Determine the (X, Y) coordinate at the center of the cell enclosing the given text.  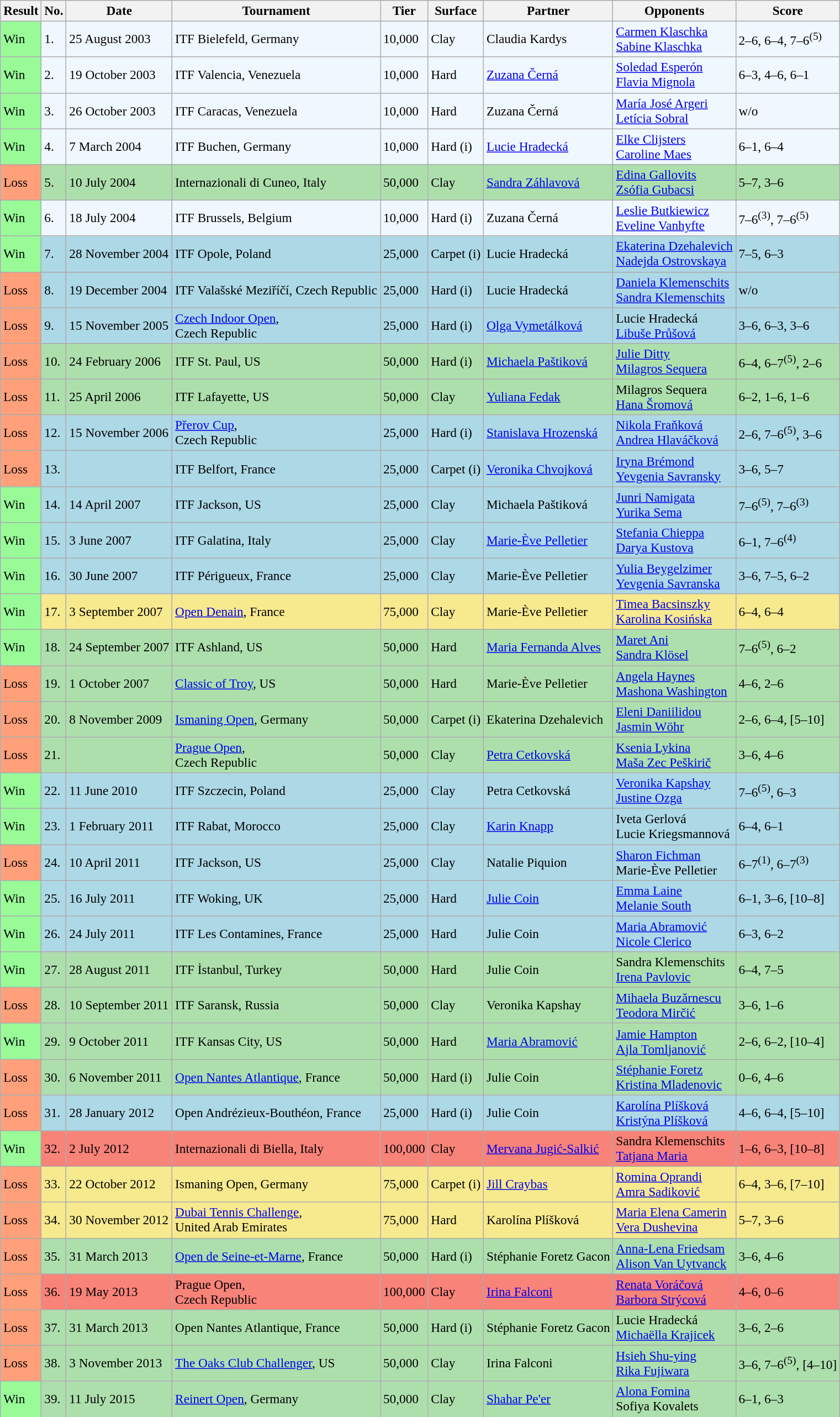
Ekaterina Dzehalevich Nadejda Ostrovskaya (674, 254)
Date (119, 10)
24 September 2007 (119, 647)
11. (54, 397)
ITF Buchen, Germany (276, 146)
ITF Périgueux, France (276, 576)
Elke Clijsters Caroline Maes (674, 146)
15 November 2006 (119, 433)
21. (54, 755)
ITF Opole, Poland (276, 254)
Olga Vymetálková (548, 325)
3–6, 5–7 (788, 468)
Emma Laine Melanie South (674, 898)
24 July 2011 (119, 934)
Veronika Kapshay (548, 1005)
Iveta Gerlová Lucie Kriegsmannová (674, 826)
ITF Woking, UK (276, 898)
1–6, 6–3, [10–8] (788, 1148)
28 January 2012 (119, 1113)
Claudia Kardys (548, 39)
No. (54, 10)
Jamie Hampton Ajla Tomljanović (674, 1041)
Hsieh Shu-ying Rika Fujiwara (674, 1363)
Sandra Klemenschits Irena Pavlovic (674, 969)
16 July 2011 (119, 898)
22. (54, 790)
8 November 2009 (119, 719)
Partner (548, 10)
6–1, 6–3 (788, 1399)
ITF Les Contamines, France (276, 934)
3–6, 7–6(5), [4–10] (788, 1363)
Přerov Cup, Czech Republic (276, 433)
30 November 2012 (119, 1220)
11 July 2015 (119, 1399)
Internazionali di Cuneo, Italy (276, 182)
7–6(5), 6–3 (788, 790)
Mervana Jugić-Salkić (548, 1148)
ITF Szczecin, Poland (276, 790)
ITF Brussels, Belgium (276, 218)
38. (54, 1363)
The Oaks Club Challenger, US (276, 1363)
10. (54, 361)
Milagros Sequera Hana Šromová (674, 397)
Internazionali di Biella, Italy (276, 1148)
Yuliana Fedak (548, 397)
Jill Craybas (548, 1184)
19 December 2004 (119, 289)
6–7(1), 6–7(3) (788, 862)
32. (54, 1148)
ITF Kansas City, US (276, 1041)
18. (54, 647)
19 May 2013 (119, 1292)
25 April 2006 (119, 397)
Opponents (674, 10)
19 October 2003 (119, 75)
0–6, 4–6 (788, 1077)
Renata Voráčová Barbora Strýcová (674, 1292)
Tier (404, 10)
Mihaela Buzărnescu Teodora Mirčić (674, 1005)
3–6, 2–6 (788, 1327)
3–6, 6–3, 3–6 (788, 325)
30 June 2007 (119, 576)
14 April 2007 (119, 504)
7–6(5), 6–2 (788, 647)
6–4, 3–6, [7–10] (788, 1184)
Czech Indoor Open, Czech Republic (276, 325)
Nikola Fraňková Andrea Hlaváčková (674, 433)
Ekaterina Dzehalevich (548, 719)
ITF Bielefeld, Germany (276, 39)
26. (54, 934)
Reinert Open, Germany (276, 1399)
7. (54, 254)
ITF Ashland, US (276, 647)
3 September 2007 (119, 612)
7–5, 6–3 (788, 254)
Junri Namigata Yurika Sema (674, 504)
19. (54, 683)
6 November 2011 (119, 1077)
3. (54, 110)
Sharon Fichman Marie-Ève Pelletier (674, 862)
33. (54, 1184)
27. (54, 969)
4. (54, 146)
Leslie Butkiewicz Eveline Vanhyfte (674, 218)
20. (54, 719)
ITF Valencia, Venezuela (276, 75)
Ksenia Lykina Maša Zec Peškirič (674, 755)
Maria Elena Camerin Vera Dushevina (674, 1220)
13. (54, 468)
6. (54, 218)
3–6, 7–5, 6–2 (788, 576)
Classic of Troy, US (276, 683)
ITF Belfort, France (276, 468)
Angela Haynes Mashona Washington (674, 683)
31. (54, 1113)
Iryna Brémond Yevgenia Savransky (674, 468)
4–6, 6–4, [5–10] (788, 1113)
ITF Galatina, Italy (276, 540)
28. (54, 1005)
6–4, 6–1 (788, 826)
Veronika Chvojková (548, 468)
Daniela Klemenschits Sandra Klemenschits (674, 289)
11 June 2010 (119, 790)
3–6, 1–6 (788, 1005)
9. (54, 325)
22 October 2012 (119, 1184)
14. (54, 504)
25 August 2003 (119, 39)
Dubai Tennis Challenge, United Arab Emirates (276, 1220)
Natalie Piquion (548, 862)
Open Andrézieux-Bouthéon, France (276, 1113)
Karolína Plíšková (548, 1220)
Open Denain, France (276, 612)
6–2, 1–6, 1–6 (788, 397)
Soledad Esperón Flavia Mignola (674, 75)
1 February 2011 (119, 826)
1. (54, 39)
ITF Saransk, Russia (276, 1005)
15. (54, 540)
Edina Gallovits Zsófia Gubacsi (674, 182)
28 November 2004 (119, 254)
12. (54, 433)
18 July 2004 (119, 218)
Maria Fernanda Alves (548, 647)
Romina Oprandi Amra Sadiković (674, 1184)
Anna-Lena Friedsam Alison Van Uytvanck (674, 1256)
35. (54, 1256)
Sandra Klemenschits Tatjana Maria (674, 1148)
9 October 2011 (119, 1041)
8. (54, 289)
Stefania Chieppa Darya Kustova (674, 540)
2–6, 6–4, 7–6(5) (788, 39)
6–1, 6–4 (788, 146)
6–4, 7–5 (788, 969)
17. (54, 612)
Result (21, 10)
Open de Seine-et-Marne, France (276, 1256)
15 November 2005 (119, 325)
25. (54, 898)
Carmen Klaschka Sabine Klaschka (674, 39)
24 February 2006 (119, 361)
39. (54, 1399)
6–4, 6–4 (788, 612)
29. (54, 1041)
10 April 2011 (119, 862)
5. (54, 182)
36. (54, 1292)
1 October 2007 (119, 683)
7–6(3), 7–6(5) (788, 218)
Stéphanie Foretz Kristina Mladenovic (674, 1077)
Maret Ani Sandra Klösel (674, 647)
3 November 2013 (119, 1363)
4–6, 2–6 (788, 683)
24. (54, 862)
6–3, 4–6, 6–1 (788, 75)
26 October 2003 (119, 110)
10 September 2011 (119, 1005)
Stanislava Hrozenská (548, 433)
Tournament (276, 10)
Sandra Záhlavová (548, 182)
6–1, 7–6(4) (788, 540)
7 March 2004 (119, 146)
Yulia Beygelzimer Yevgenia Savranska (674, 576)
4–6, 0–6 (788, 1292)
37. (54, 1327)
Lucie Hradecká Libuše Průšová (674, 325)
2–6, 6–2, [10–4] (788, 1041)
2–6, 7–6(5), 3–6 (788, 433)
6–4, 6–7(5), 2–6 (788, 361)
Shahar Pe'er (548, 1399)
3 June 2007 (119, 540)
ITF İstanbul, Turkey (276, 969)
2. (54, 75)
ITF Valašské Meziříčí, Czech Republic (276, 289)
2 July 2012 (119, 1148)
10 July 2004 (119, 182)
30. (54, 1077)
Maria Abramović Nicole Clerico (674, 934)
6–1, 3–6, [10–8] (788, 898)
Veronika Kapshay Justine Ozga (674, 790)
Lucie Hradecká Michaëlla Krajicek (674, 1327)
Timea Bacsinszky Karolina Kosińska (674, 612)
ITF Rabat, Morocco (276, 826)
6–3, 6–2 (788, 934)
Surface (456, 10)
Eleni Daniilidou Jasmin Wöhr (674, 719)
Maria Abramović (548, 1041)
Karolína Plíšková Kristýna Plíšková (674, 1113)
ITF Lafayette, US (276, 397)
Alona Fomina Sofiya Kovalets (674, 1399)
23. (54, 826)
7–6(5), 7–6(3) (788, 504)
2–6, 6–4, [5–10] (788, 719)
Karin Knapp (548, 826)
Score (788, 10)
28 August 2011 (119, 969)
16. (54, 576)
ITF St. Paul, US (276, 361)
María José Argeri Letícia Sobral (674, 110)
Julie Ditty Milagros Sequera (674, 361)
ITF Caracas, Venezuela (276, 110)
34. (54, 1220)
